Locate the cell with the specified text and output its (x, y) center coordinate. 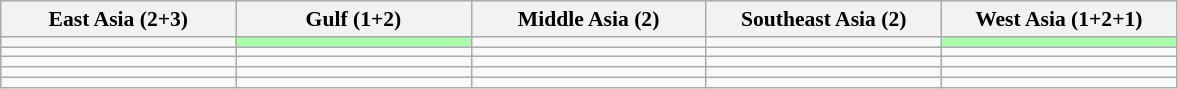
West Asia (1+2+1) (1058, 19)
East Asia (2+3) (118, 19)
Middle Asia (2) (588, 19)
Southeast Asia (2) (824, 19)
Gulf (1+2) (354, 19)
